Pinpoint the cell where the given text exists, returning its [X, Y] midpoint coordinate. 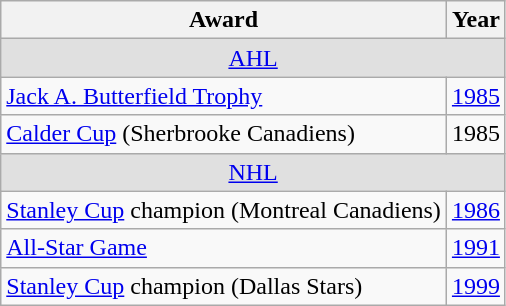
AHL [254, 58]
1991 [476, 248]
1999 [476, 286]
Calder Cup (Sherbrooke Canadiens) [224, 134]
Stanley Cup champion (Dallas Stars) [224, 286]
Year [476, 20]
NHL [254, 172]
1986 [476, 210]
All-Star Game [224, 248]
Award [224, 20]
Jack A. Butterfield Trophy [224, 96]
Stanley Cup champion (Montreal Canadiens) [224, 210]
